Detect which cell encompasses the target text, then output its [X, Y] center coordinate. 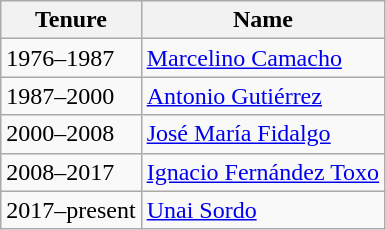
2017–present [71, 210]
2000–2008 [71, 134]
José María Fidalgo [263, 134]
1987–2000 [71, 96]
Antonio Gutiérrez [263, 96]
Name [263, 20]
1976–1987 [71, 58]
Marcelino Camacho [263, 58]
Tenure [71, 20]
Ignacio Fernández Toxo [263, 172]
2008–2017 [71, 172]
Unai Sordo [263, 210]
